For the text-containing cell, return its midpoint in (x, y) coordinate format. 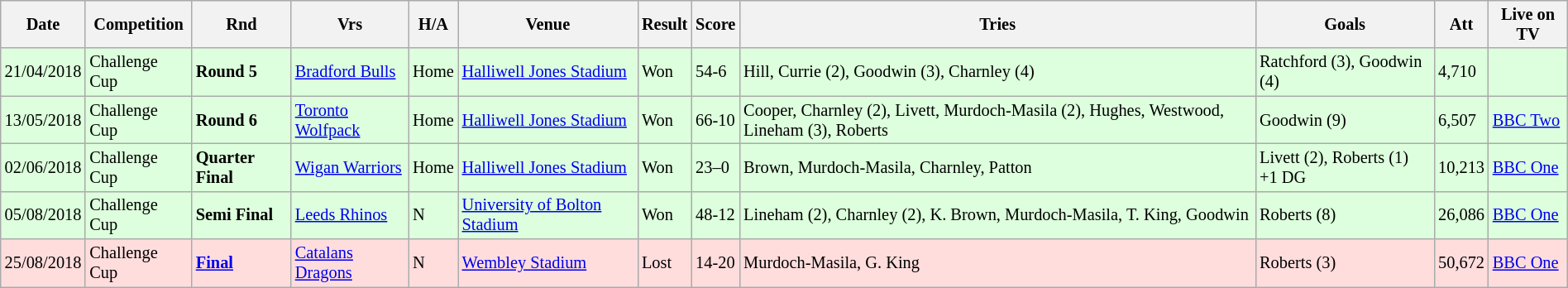
Round 6 (241, 120)
Hill, Currie (2), Goodwin (3), Charnley (4) (997, 72)
Rnd (241, 24)
Roberts (8) (1345, 215)
Wigan Warriors (350, 167)
21/04/2018 (43, 72)
Ratchford (3), Goodwin (4) (1345, 72)
Goals (1345, 24)
66-10 (715, 120)
Wembley Stadium (547, 263)
Cooper, Charnley (2), Livett, Murdoch-Masila (2), Hughes, Westwood, Lineham (3), Roberts (997, 120)
Catalans Dragons (350, 263)
BBC Two (1528, 120)
54-6 (715, 72)
Goodwin (9) (1345, 120)
Result (665, 24)
6,507 (1461, 120)
Competition (139, 24)
Round 5 (241, 72)
14-20 (715, 263)
Att (1461, 24)
Roberts (3) (1345, 263)
Bradford Bulls (350, 72)
University of Bolton Stadium (547, 215)
48-12 (715, 215)
Score (715, 24)
H/A (433, 24)
25/08/2018 (43, 263)
Venue (547, 24)
Murdoch-Masila, G. King (997, 263)
Semi Final (241, 215)
Toronto Wolfpack (350, 120)
Quarter Final (241, 167)
4,710 (1461, 72)
10,213 (1461, 167)
Live on TV (1528, 24)
Lost (665, 263)
Vrs (350, 24)
05/08/2018 (43, 215)
Livett (2), Roberts (1) +1 DG (1345, 167)
13/05/2018 (43, 120)
23–0 (715, 167)
Date (43, 24)
02/06/2018 (43, 167)
Leeds Rhinos (350, 215)
Tries (997, 24)
26,086 (1461, 215)
Final (241, 263)
50,672 (1461, 263)
Lineham (2), Charnley (2), K. Brown, Murdoch-Masila, T. King, Goodwin (997, 215)
Brown, Murdoch-Masila, Charnley, Patton (997, 167)
